Capture the cell that displays the provided text and extract its (x, y) central coordinate. 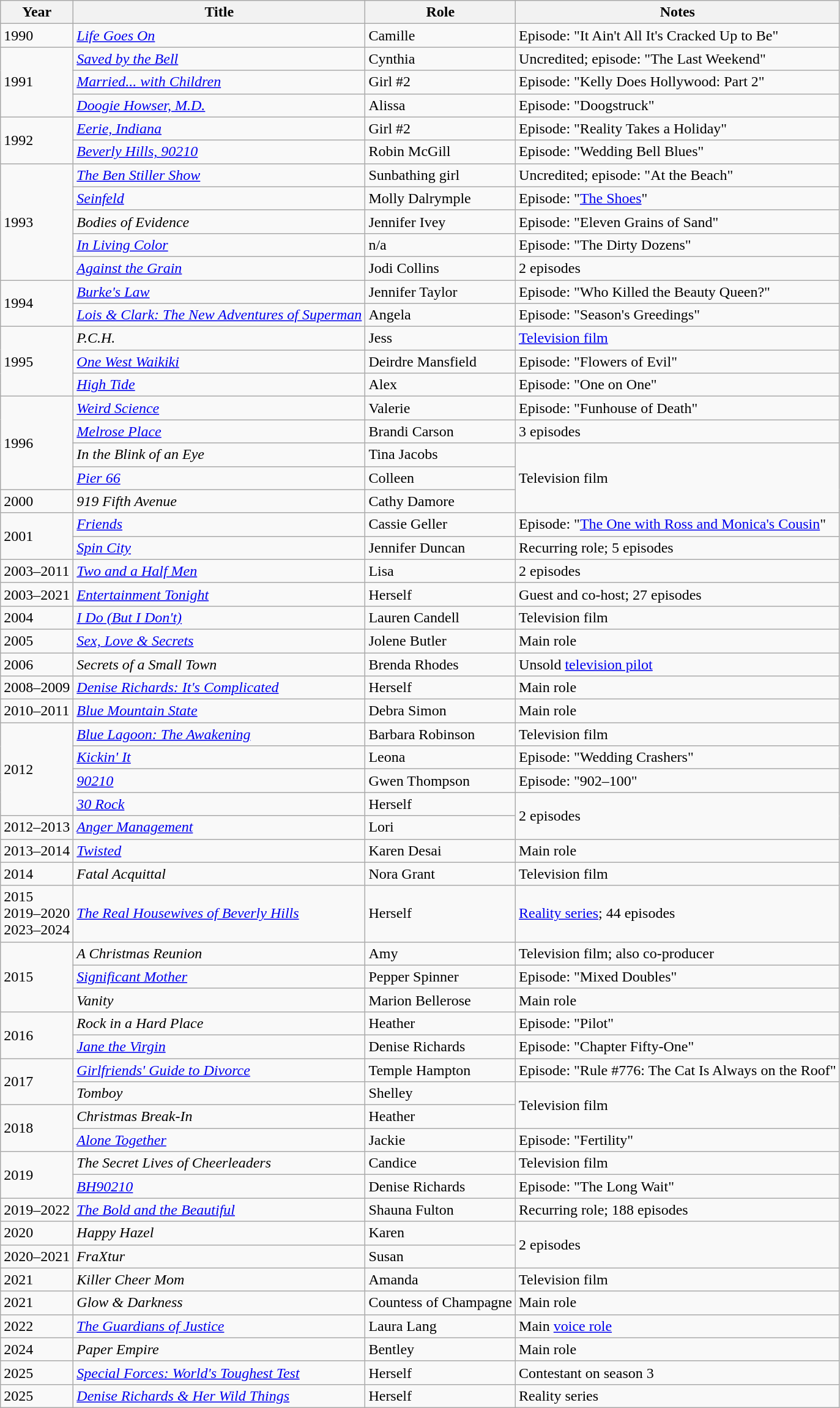
Main voice role (678, 1326)
Episode: "Mixed Doubles" (678, 977)
The Real Housewives of Beverly Hills (219, 914)
2017 (37, 1082)
Karen (440, 1233)
2012 (37, 769)
30 Rock (219, 804)
Doogie Howser, M.D. (219, 105)
Amy (440, 953)
2015 (37, 977)
1993 (37, 222)
Life Goes On (219, 35)
FraXtur (219, 1256)
Tina Jacobs (440, 455)
High Tide (219, 385)
Lisa (440, 571)
Girlfriends' Guide to Divorce (219, 1070)
2013–2014 (37, 851)
Barbara Robinson (440, 734)
Denise Richards: It's Complicated (219, 688)
Deirdre Mansfield (440, 362)
Year (37, 12)
2019–2022 (37, 1210)
1994 (37, 304)
In Living Color (219, 245)
Tomboy (219, 1093)
I Do (But I Don't) (219, 617)
Brandi Carson (440, 431)
Guest and co-host; 27 episodes (678, 594)
Blue Lagoon: The Awakening (219, 734)
Jennifer Duncan (440, 548)
Susan (440, 1256)
Alex (440, 385)
Married... with Children (219, 82)
The Ben Stiller Show (219, 175)
2022 (37, 1326)
Fatal Acquittal (219, 874)
Glow & Darkness (219, 1303)
Denise Richards & Her Wild Things (219, 1396)
Alissa (440, 105)
Vanity (219, 1000)
A Christmas Reunion (219, 953)
2018 (37, 1128)
2008–2009 (37, 688)
Angela (440, 315)
2020–2021 (37, 1256)
Weird Science (219, 408)
1992 (37, 140)
2016 (37, 1035)
Significant Mother (219, 977)
Cassie Geller (440, 524)
Episode: "The One with Ross and Monica's Cousin" (678, 524)
Alone Together (219, 1140)
Anger Management (219, 827)
20152019–20202023–2024 (37, 914)
Pepper Spinner (440, 977)
Gwen Thompson (440, 781)
Cathy Damore (440, 501)
Uncredited; episode: "The Last Weekend" (678, 59)
Lois & Clark: The New Adventures of Superman (219, 315)
1990 (37, 35)
Secrets of a Small Town (219, 664)
2003–2021 (37, 594)
Camille (440, 35)
Episode: "Chapter Fifty-One" (678, 1046)
Marion Bellerose (440, 1000)
Episode: "Rule #776: The Cat Is Always on the Roof" (678, 1070)
Against the Grain (219, 268)
Beverly Hills, 90210 (219, 152)
2014 (37, 874)
Episode: "Kelly Does Hollywood: Part 2" (678, 82)
Cynthia (440, 59)
Candice (440, 1163)
Paper Empire (219, 1349)
Notes (678, 12)
Sex, Love & Secrets (219, 641)
Burke's Law (219, 292)
2006 (37, 664)
2005 (37, 641)
Uncredited; episode: "At the Beach" (678, 175)
n/a (440, 245)
Role (440, 12)
Episode: "Funhouse of Death" (678, 408)
Episode: "The Dirty Dozens" (678, 245)
919 Fifth Avenue (219, 501)
Melrose Place (219, 431)
2019 (37, 1175)
Saved by the Bell (219, 59)
Valerie (440, 408)
2003–2011 (37, 571)
Sunbathing girl (440, 175)
1991 (37, 82)
Happy Hazel (219, 1233)
Debra Simon (440, 711)
Recurring role; 188 episodes (678, 1210)
Episode: "Who Killed the Beauty Queen?" (678, 292)
Nora Grant (440, 874)
Episode: "It Ain't All It's Cracked Up to Be" (678, 35)
Twisted (219, 851)
2024 (37, 1349)
1996 (37, 443)
Blue Mountain State (219, 711)
P.C.H. (219, 338)
Shelley (440, 1093)
90210 (219, 781)
Episode: "Reality Takes a Holiday" (678, 129)
Television film; also co-producer (678, 953)
In the Blink of an Eye (219, 455)
Title (219, 12)
Jennifer Ivey (440, 222)
Two and a Half Men (219, 571)
Pier 66 (219, 478)
Robin McGill (440, 152)
Kickin' It (219, 758)
Lori (440, 827)
Episode: "One on One" (678, 385)
Bodies of Evidence (219, 222)
Episode: "Fertility" (678, 1140)
Episode: "Flowers of Evil" (678, 362)
Amanda (440, 1279)
Jess (440, 338)
Seinfeld (219, 198)
Jodi Collins (440, 268)
Reality series (678, 1396)
Reality series; 44 episodes (678, 914)
2004 (37, 617)
Episode: "902–100" (678, 781)
Episode: "The Long Wait" (678, 1186)
The Guardians of Justice (219, 1326)
Episode: "Eleven Grains of Sand" (678, 222)
Recurring role; 5 episodes (678, 548)
Special Forces: World's Toughest Test (219, 1373)
Shauna Fulton (440, 1210)
Episode: "Season's Greedings" (678, 315)
2000 (37, 501)
Eerie, Indiana (219, 129)
2012–2013 (37, 827)
Brenda Rhodes (440, 664)
Episode: "The Shoes" (678, 198)
Episode: "Wedding Bell Blues" (678, 152)
Countess of Champagne (440, 1303)
Bentley (440, 1349)
Molly Dalrymple (440, 198)
3 episodes (678, 431)
2010–2011 (37, 711)
Temple Hampton (440, 1070)
Rock in a Hard Place (219, 1023)
Episode: "Pilot" (678, 1023)
BH90210 (219, 1186)
Unsold television pilot (678, 664)
2001 (37, 536)
The Secret Lives of Cheerleaders (219, 1163)
The Bold and the Beautiful (219, 1210)
1995 (37, 362)
Episode: "Doogstruck" (678, 105)
Laura Lang (440, 1326)
Colleen (440, 478)
Leona (440, 758)
Killer Cheer Mom (219, 1279)
Lauren Candell (440, 617)
Jackie (440, 1140)
Jane the Virgin (219, 1046)
Jolene Butler (440, 641)
Karen Desai (440, 851)
Contestant on season 3 (678, 1373)
Friends (219, 524)
Spin City (219, 548)
2020 (37, 1233)
Entertainment Tonight (219, 594)
Christmas Break-In (219, 1117)
One West Waikiki (219, 362)
Episode: "Wedding Crashers" (678, 758)
Jennifer Taylor (440, 292)
